Output the (X, Y) coordinate of the center of the cell containing the given text.  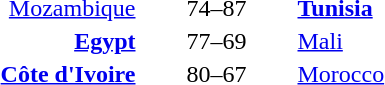
77–69 (216, 41)
